Identify which cell holds the provided text, then report its [x, y] central coordinate. 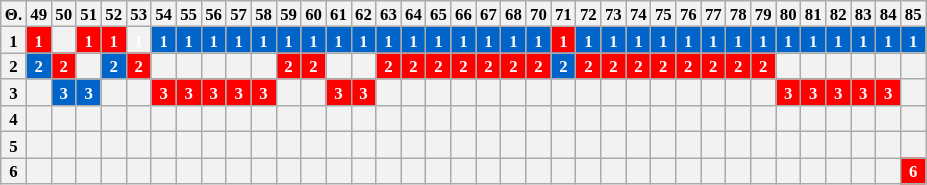
49 [38, 14]
83 [864, 14]
72 [588, 14]
66 [464, 14]
70 [538, 14]
64 [414, 14]
71 [564, 14]
74 [638, 14]
51 [88, 14]
50 [64, 14]
5 [14, 145]
56 [214, 14]
53 [138, 14]
67 [488, 14]
80 [788, 14]
81 [814, 14]
57 [238, 14]
82 [838, 14]
61 [338, 14]
65 [438, 14]
63 [388, 14]
76 [688, 14]
78 [738, 14]
77 [714, 14]
84 [888, 14]
58 [264, 14]
4 [14, 119]
79 [764, 14]
Θ. [14, 14]
62 [364, 14]
54 [164, 14]
59 [288, 14]
52 [114, 14]
68 [514, 14]
60 [314, 14]
75 [664, 14]
55 [188, 14]
73 [614, 14]
85 [914, 14]
